For the text-containing cell, return its midpoint in [x, y] coordinate format. 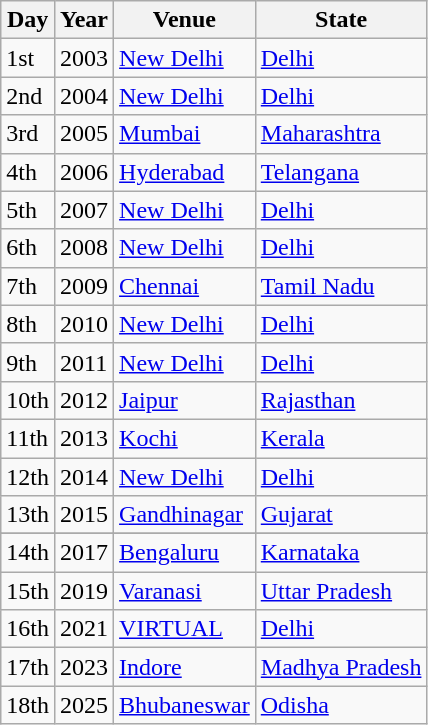
2017 [84, 553]
12th [28, 477]
Year [84, 20]
2014 [84, 477]
2006 [84, 172]
2008 [84, 248]
Gandhinagar [185, 515]
10th [28, 400]
2011 [84, 362]
Mumbai [185, 134]
Karnataka [341, 553]
Gujarat [341, 515]
Odisha [341, 705]
8th [28, 324]
13th [28, 515]
2003 [84, 58]
Maharashtra [341, 134]
2019 [84, 591]
Bengaluru [185, 553]
3rd [28, 134]
2004 [84, 96]
Tamil Nadu [341, 286]
2009 [84, 286]
2021 [84, 629]
15th [28, 591]
Uttar Pradesh [341, 591]
Telangana [341, 172]
1st [28, 58]
2023 [84, 667]
Chennai [185, 286]
Varanasi [185, 591]
7th [28, 286]
2015 [84, 515]
Rajasthan [341, 400]
6th [28, 248]
18th [28, 705]
4th [28, 172]
Kochi [185, 438]
Kerala [341, 438]
2010 [84, 324]
2nd [28, 96]
2025 [84, 705]
11th [28, 438]
2005 [84, 134]
14th [28, 553]
Madhya Pradesh [341, 667]
State [341, 20]
5th [28, 210]
16th [28, 629]
VIRTUAL [185, 629]
Hyderabad [185, 172]
Day [28, 20]
2012 [84, 400]
Jaipur [185, 400]
Indore [185, 667]
2007 [84, 210]
Bhubaneswar [185, 705]
Venue [185, 20]
9th [28, 362]
2013 [84, 438]
17th [28, 667]
